Return [x, y] of the center of cell containing provided text 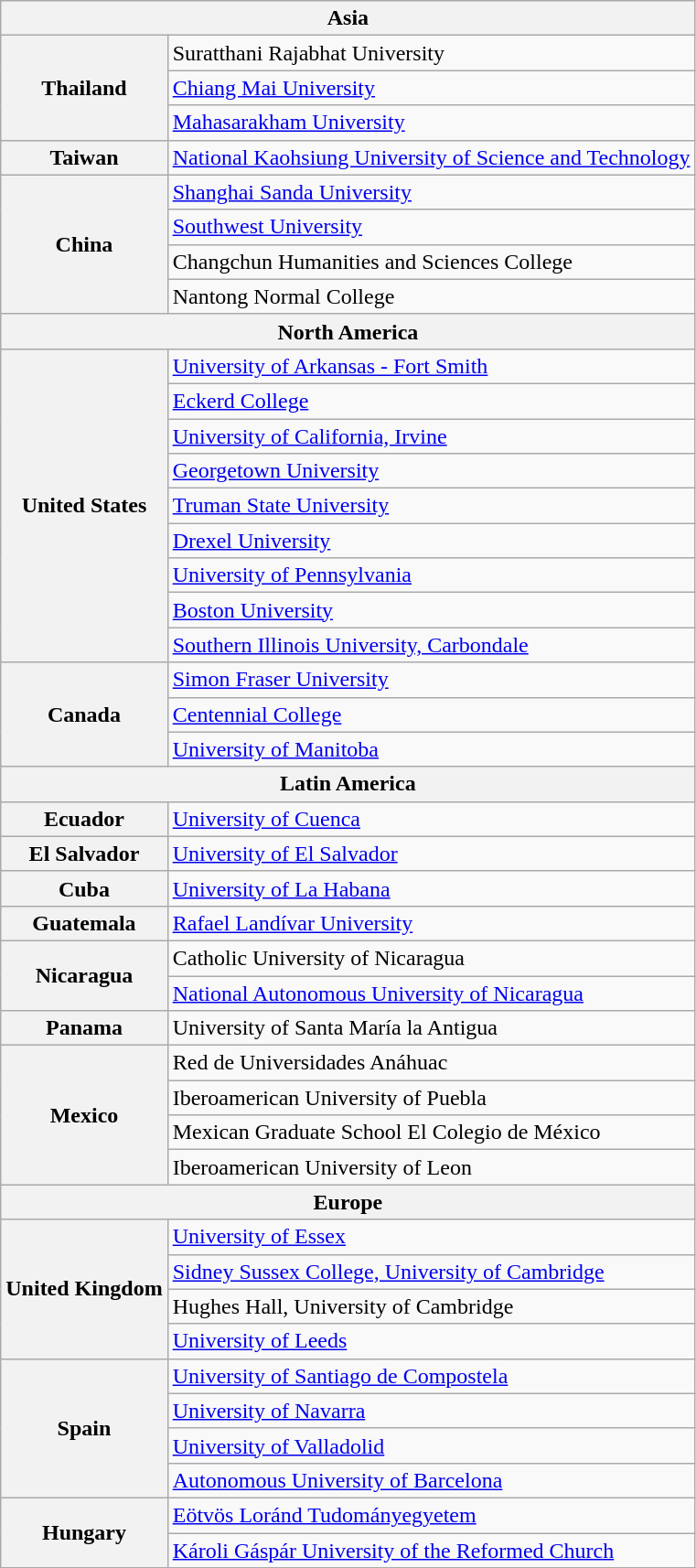
United Kingdom [84, 1289]
University of Arkansas - Fort Smith [432, 366]
Shanghai Sanda University [432, 192]
Simon Fraser University [432, 680]
Eckerd College [432, 401]
Rafael Landívar University [432, 923]
Latin America [348, 784]
Centennial College [432, 714]
University of Essex [432, 1237]
Hungary [84, 1532]
Ecuador [84, 819]
Mexican Graduate School El Colegio de México [432, 1133]
University of Cuenca [432, 819]
University of Santa María la Antigua [432, 1028]
Iberoamerican University of Leon [432, 1167]
Southern Illinois University, Carbondale [432, 645]
United States [84, 505]
China [84, 244]
El Salvador [84, 854]
Iberoamerican University of Puebla [432, 1098]
Cuba [84, 888]
Catholic University of Nicaragua [432, 958]
Guatemala [84, 923]
Georgetown University [432, 471]
University of Manitoba [432, 749]
University of Leeds [432, 1341]
National Kaohsiung University of Science and Technology [432, 157]
Chiang Mai University [432, 88]
Taiwan [84, 157]
Suratthani Rajabhat University [432, 53]
University of Santiago de Compostela [432, 1376]
Mexico [84, 1115]
Red de Universidades Anáhuac [432, 1063]
Spain [84, 1428]
University of La Habana [432, 888]
Sidney Sussex College, University of Cambridge [432, 1272]
University of El Salvador [432, 854]
Canada [84, 714]
Károli Gáspár University of the Reformed Church [432, 1551]
Nicaragua [84, 975]
Asia [348, 18]
University of Valladolid [432, 1445]
Drexel University [432, 541]
Panama [84, 1028]
National Autonomous University of Nicaragua [432, 993]
Truman State University [432, 506]
Boston University [432, 610]
Changchun Humanities and Sciences College [432, 262]
University of California, Irvine [432, 436]
Thailand [84, 88]
Southwest University [432, 227]
Mahasarakham University [432, 123]
Eötvös Loránd Tudományegyetem [432, 1515]
Hughes Hall, University of Cambridge [432, 1306]
University of Pennsylvania [432, 575]
North America [348, 331]
Nantong Normal College [432, 296]
Autonomous University of Barcelona [432, 1480]
University of Navarra [432, 1411]
Europe [348, 1202]
